From the cell containing the given text, extract its center point as [X, Y] coordinate. 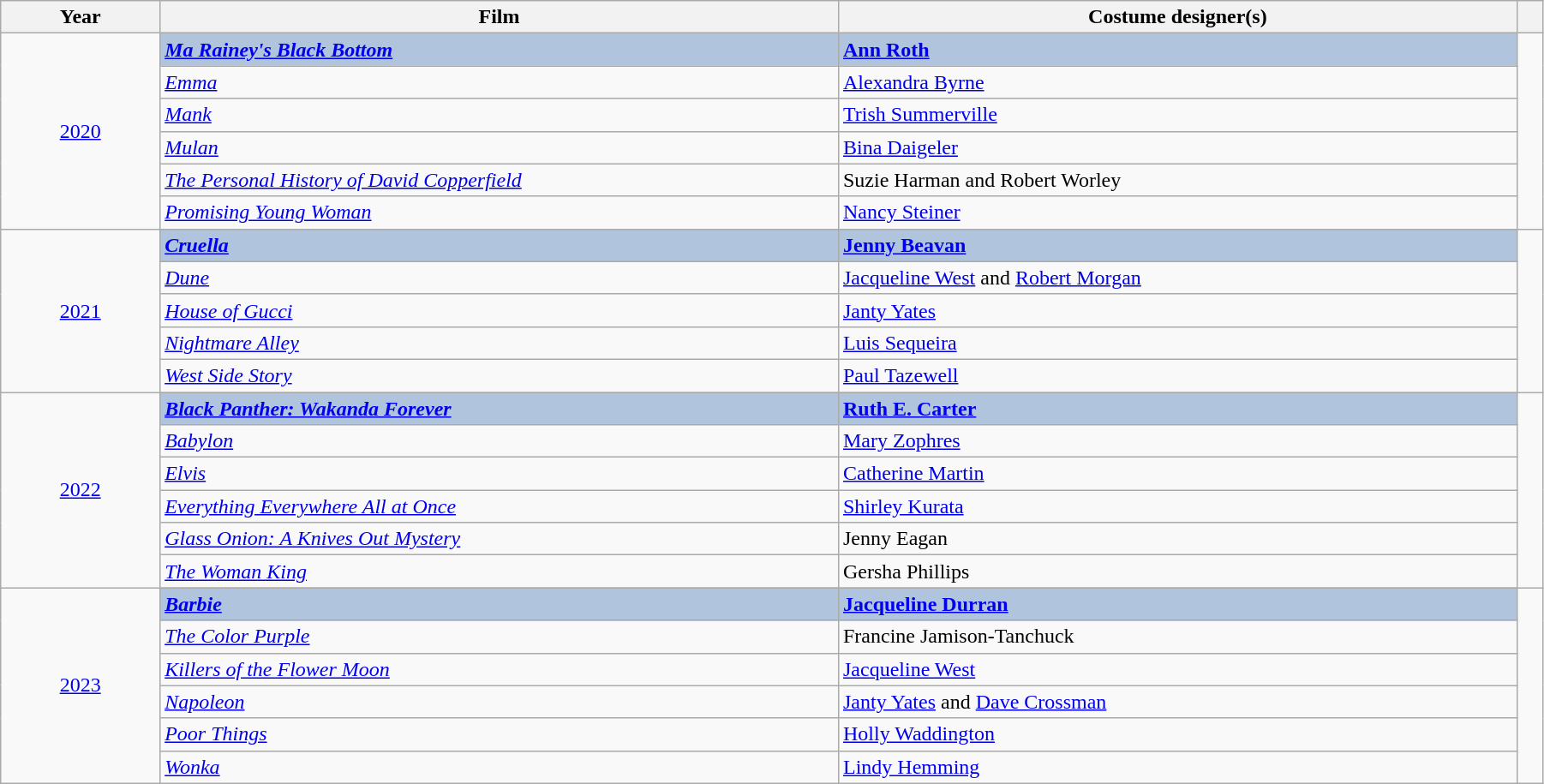
Luis Sequeira [1177, 343]
Promising Young Woman [500, 212]
Suzie Harman and Robert Worley [1177, 180]
Holly Waddington [1177, 734]
Nancy Steiner [1177, 212]
Mulan [500, 147]
Bina Daigeler [1177, 147]
Alexandra Byrne [1177, 82]
Film [500, 17]
Cruella [500, 245]
The Personal History of David Copperfield [500, 180]
2022 [81, 490]
Mank [500, 115]
Black Panther: Wakanda Forever [500, 409]
Dune [500, 278]
Year [81, 17]
Killers of the Flower Moon [500, 669]
House of Gucci [500, 310]
2021 [81, 310]
Jenny Eagan [1177, 539]
Catherine Martin [1177, 474]
Ruth E. Carter [1177, 409]
Ann Roth [1177, 50]
Jacqueline West [1177, 669]
Trish Summerville [1177, 115]
Wonka [500, 767]
The Color Purple [500, 637]
Nightmare Alley [500, 343]
Emma [500, 82]
Jacqueline Durran [1177, 604]
Costume designer(s) [1177, 17]
Gersha Phillips [1177, 572]
Janty Yates [1177, 310]
Barbie [500, 604]
The Woman King [500, 572]
West Side Story [500, 375]
Poor Things [500, 734]
Janty Yates and Dave Crossman [1177, 702]
Glass Onion: A Knives Out Mystery [500, 539]
2023 [81, 685]
Shirley Kurata [1177, 506]
Paul Tazewell [1177, 375]
Ma Rainey's Black Bottom [500, 50]
Babylon [500, 441]
Jenny Beavan [1177, 245]
Jacqueline West and Robert Morgan [1177, 278]
Napoleon [500, 702]
Lindy Hemming [1177, 767]
Francine Jamison-Tanchuck [1177, 637]
Mary Zophres [1177, 441]
2020 [81, 131]
Everything Everywhere All at Once [500, 506]
Elvis [500, 474]
